Return (x, y) of the center of cell containing provided text 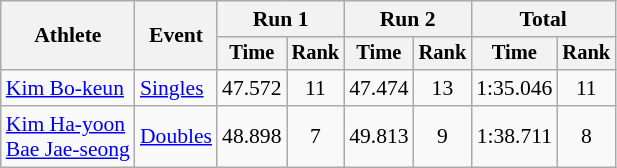
13 (443, 88)
Kim Bo-keun (68, 88)
Event (176, 36)
1:38.711 (514, 136)
Singles (176, 88)
1:35.046 (514, 88)
Run 1 (280, 19)
47.474 (378, 88)
Run 2 (408, 19)
Total (543, 19)
8 (586, 136)
49.813 (378, 136)
47.572 (252, 88)
9 (443, 136)
Kim Ha-yoonBae Jae-seong (68, 136)
Athlete (68, 36)
7 (316, 136)
Doubles (176, 136)
48.898 (252, 136)
